Scan for the cell matching the given text and deliver its (X, Y) coordinate at center. 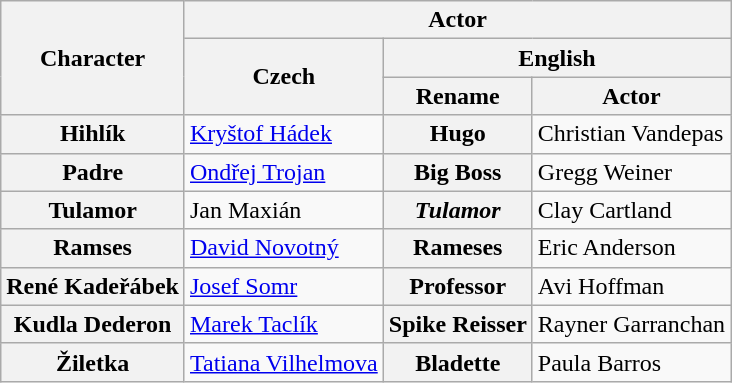
Eric Anderson (631, 248)
Rayner Garranchan (631, 324)
Tatiana Vilhelmova (284, 362)
Josef Somr (284, 286)
Padre (93, 172)
Marek Taclík (284, 324)
Character (93, 58)
Hugo (458, 134)
Professor (458, 286)
Paula Barros (631, 362)
René Kadeřábek (93, 286)
Hihlík (93, 134)
Kryštof Hádek (284, 134)
Rameses (458, 248)
Clay Cartland (631, 210)
Ramses (93, 248)
Rename (458, 96)
Avi Hoffman (631, 286)
Bladette (458, 362)
Ondřej Trojan (284, 172)
English (556, 58)
Kudla Dederon (93, 324)
Gregg Weiner (631, 172)
Jan Maxián (284, 210)
Spike Reisser (458, 324)
David Novotný (284, 248)
Czech (284, 77)
Žiletka (93, 362)
Christian Vandepas (631, 134)
Big Boss (458, 172)
